Determine the (x, y) coordinate at the center of the cell enclosing the given text.  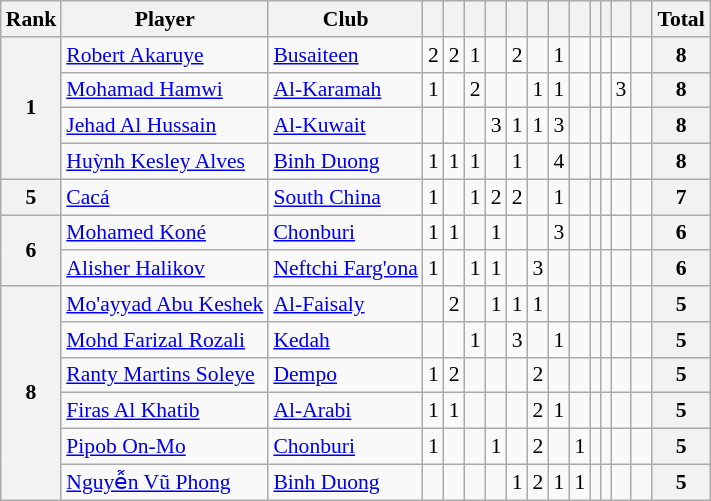
Mohamad Hamwi (164, 90)
Ranty Martins Soleye (164, 375)
Mohd Farizal Rozali (164, 340)
Al-Faisaly (345, 304)
Al-Karamah (345, 90)
Club (345, 19)
Al-Kuwait (345, 126)
Firas Al Khatib (164, 411)
Busaiteen (345, 55)
4 (558, 162)
Cacá (164, 197)
Robert Akaruye (164, 55)
Huỳnh Kesley Alves (164, 162)
Neftchi Farg'ona (345, 269)
South China (345, 197)
Dempo (345, 375)
Al-Arabi (345, 411)
Mohamed Koné (164, 233)
7 (680, 197)
Player (164, 19)
Alisher Halikov (164, 269)
Total (680, 19)
Jehad Al Hussain (164, 126)
Mo'ayyad Abu Keshek (164, 304)
Rank (32, 19)
Nguyễn Vũ Phong (164, 482)
Pipob On-Mo (164, 447)
Kedah (345, 340)
